Identify which cell holds the provided text, then report its [x, y] central coordinate. 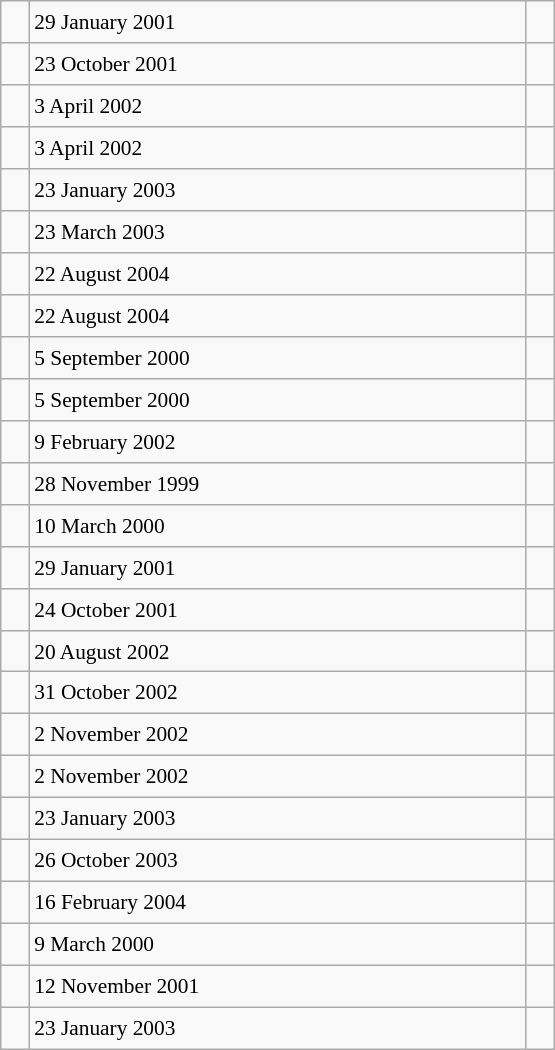
23 March 2003 [278, 232]
12 November 2001 [278, 986]
26 October 2003 [278, 861]
28 November 1999 [278, 483]
9 February 2002 [278, 441]
23 October 2001 [278, 64]
10 March 2000 [278, 525]
16 February 2004 [278, 903]
20 August 2002 [278, 651]
9 March 2000 [278, 945]
31 October 2002 [278, 693]
24 October 2001 [278, 609]
